Find where the given text appears and provide that cell's center as [x, y] coordinate. 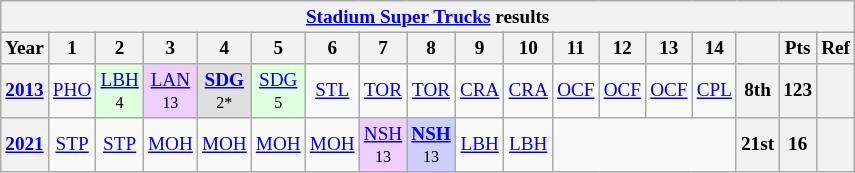
14 [714, 48]
12 [622, 48]
SDG5 [278, 91]
9 [480, 48]
2021 [25, 145]
LBH4 [120, 91]
11 [576, 48]
LAN13 [170, 91]
5 [278, 48]
16 [798, 145]
21st [757, 145]
2013 [25, 91]
10 [528, 48]
3 [170, 48]
SDG2* [224, 91]
6 [332, 48]
STL [332, 91]
8th [757, 91]
Year [25, 48]
Stadium Super Trucks results [428, 17]
13 [669, 48]
PHO [72, 91]
CPL [714, 91]
4 [224, 48]
Pts [798, 48]
123 [798, 91]
8 [432, 48]
7 [383, 48]
Ref [836, 48]
1 [72, 48]
2 [120, 48]
